Pinpoint the cell where the given text exists, returning its [x, y] midpoint coordinate. 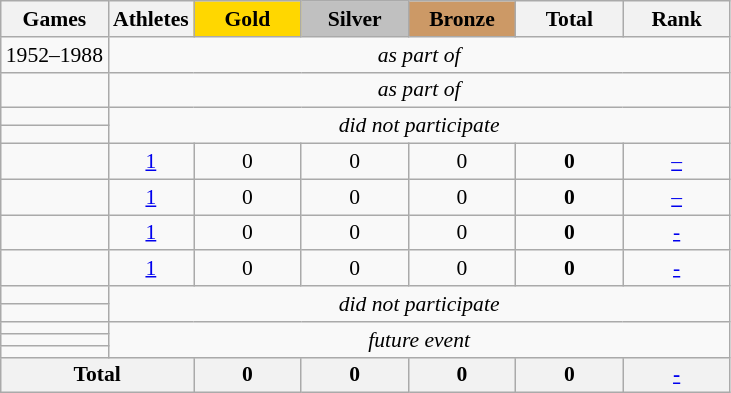
Athletes [151, 19]
Rank [676, 19]
future event [419, 340]
Bronze [462, 19]
Gold [248, 19]
Silver [354, 19]
1952–1988 [54, 55]
Games [54, 19]
